Return the (x, y) coordinate for the center point of the cell that contains the specified text.  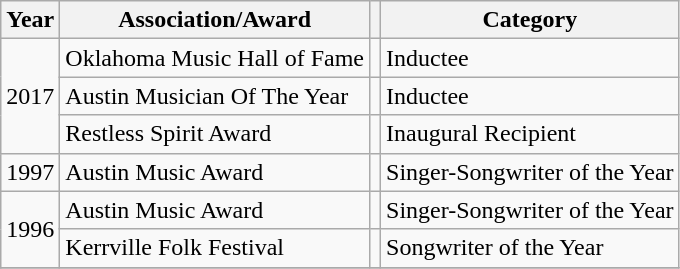
Category (530, 20)
Year (30, 20)
Songwriter of the Year (530, 248)
Inaugural Recipient (530, 134)
Kerrville Folk Festival (215, 248)
1997 (30, 172)
Oklahoma Music Hall of Fame (215, 58)
Austin Musician Of The Year (215, 96)
Restless Spirit Award (215, 134)
Association/Award (215, 20)
1996 (30, 229)
2017 (30, 96)
